Capture the cell that displays the provided text and extract its [x, y] central coordinate. 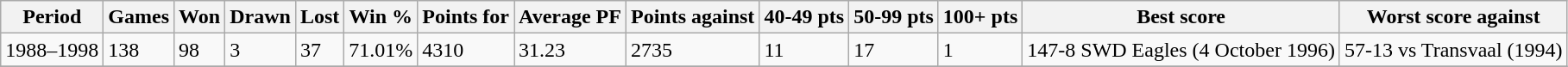
37 [319, 50]
Period [52, 17]
Best score [1181, 17]
Worst score against [1453, 17]
40-49 pts [804, 17]
138 [139, 50]
Average PF [570, 17]
31.23 [570, 50]
98 [200, 50]
Drawn [261, 17]
4310 [466, 50]
17 [894, 50]
71.01% [381, 50]
Won [200, 17]
Win % [381, 17]
1988–1998 [52, 50]
Points against [692, 17]
50-99 pts [894, 17]
2735 [692, 50]
Games [139, 17]
Lost [319, 17]
147-8 SWD Eagles (4 October 1996) [1181, 50]
11 [804, 50]
Points for [466, 17]
1 [980, 50]
100+ pts [980, 17]
57-13 vs Transvaal (1994) [1453, 50]
3 [261, 50]
